Output the (X, Y) coordinate of the center of the cell containing the given text.  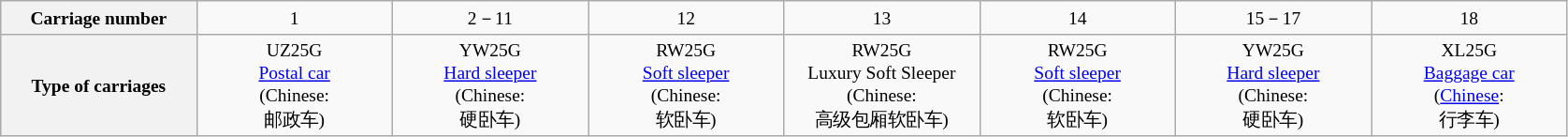
Carriage number (99, 18)
1 (294, 18)
UZ25GPostal car(Chinese:邮政车) (294, 85)
Type of carriages (99, 85)
18 (1469, 18)
14 (1078, 18)
XL25GBaggage car(Chinese:行李车) (1469, 85)
13 (881, 18)
RW25GLuxury Soft Sleeper(Chinese:高级包厢软卧车) (881, 85)
2－11 (490, 18)
15－17 (1272, 18)
12 (685, 18)
